Find where the given text appears and provide that cell's center as (x, y) coordinate. 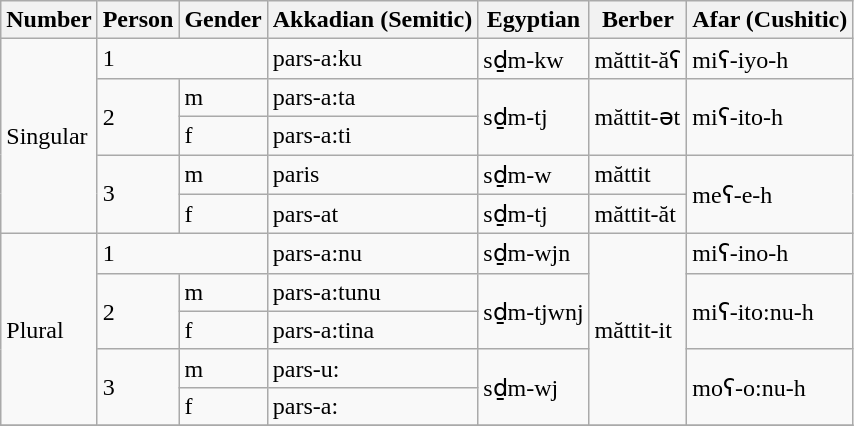
pars-a:ti (372, 135)
pars-a:tina (372, 330)
moʕ-o:nu-h (770, 387)
pars-at (372, 214)
sḏm-w (534, 174)
Number (49, 20)
măttit (638, 174)
miʕ-ito-h (770, 116)
pars-a:ku (372, 59)
Person (138, 20)
pars-a:nu (372, 254)
măttit-ăʕ (638, 59)
sḏm-tjwnj (534, 311)
sḏm-kw (534, 59)
pars-a:ta (372, 97)
sḏm-wjn (534, 254)
pars-u: (372, 368)
măttit-ət (638, 116)
Egyptian (534, 20)
paris (372, 174)
miʕ-ino-h (770, 254)
Afar (Cushitic) (770, 20)
pars-a: (372, 406)
Berber (638, 20)
măttit-ăt (638, 214)
meʕ-e-h (770, 194)
Plural (49, 330)
Akkadian (Semitic) (372, 20)
sḏm-wj (534, 387)
Singular (49, 136)
Gender (223, 20)
miʕ-iyo-h (770, 59)
pars-a:tunu (372, 292)
miʕ-ito:nu-h (770, 311)
măttit-it (638, 330)
